Determine the (x, y) coordinate at the center of the cell enclosing the given text.  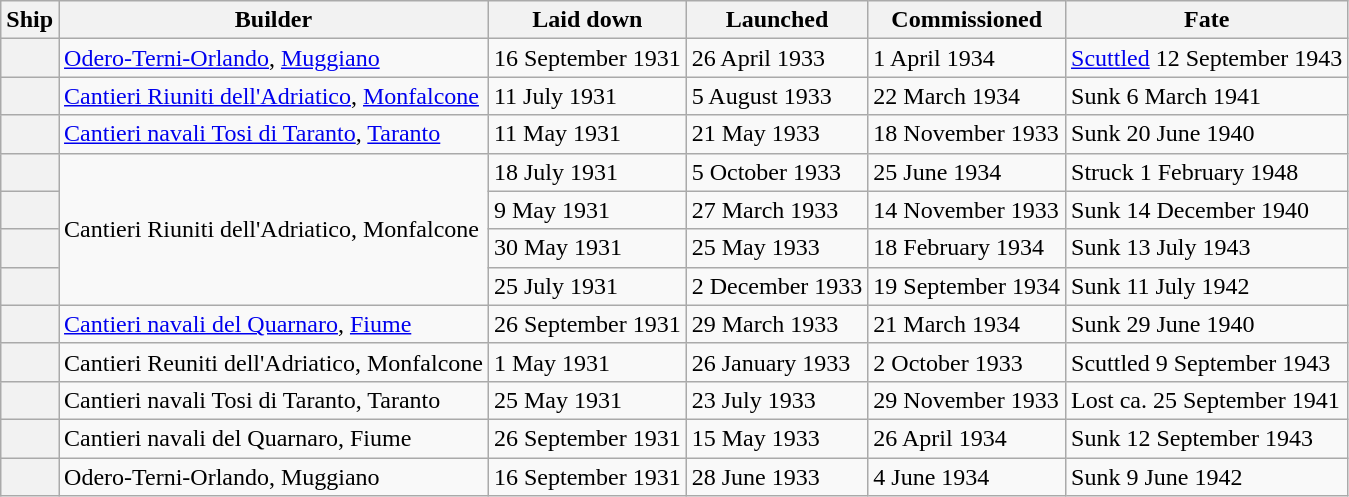
30 May 1931 (587, 248)
11 July 1931 (587, 96)
15 May 1933 (777, 438)
Scuttled 12 September 1943 (1207, 58)
2 October 1933 (967, 362)
5 October 1933 (777, 172)
29 March 1933 (777, 324)
Fate (1207, 20)
29 November 1933 (967, 400)
1 April 1934 (967, 58)
Commissioned (967, 20)
Sunk 29 June 1940 (1207, 324)
18 February 1934 (967, 248)
19 September 1934 (967, 286)
26 April 1934 (967, 438)
Sunk 11 July 1942 (1207, 286)
Struck 1 February 1948 (1207, 172)
Cantieri Reuniti dell'Adriatico, Monfalcone (274, 362)
25 May 1933 (777, 248)
23 July 1933 (777, 400)
Builder (274, 20)
Sunk 12 September 1943 (1207, 438)
25 July 1931 (587, 286)
25 June 1934 (967, 172)
27 March 1933 (777, 210)
Scuttled 9 September 1943 (1207, 362)
Sunk 13 July 1943 (1207, 248)
Sunk 14 December 1940 (1207, 210)
14 November 1933 (967, 210)
21 March 1934 (967, 324)
Sunk 20 June 1940 (1207, 134)
Ship (30, 20)
9 May 1931 (587, 210)
22 March 1934 (967, 96)
Sunk 9 June 1942 (1207, 477)
Laid down (587, 20)
Launched (777, 20)
18 November 1933 (967, 134)
26 April 1933 (777, 58)
Sunk 6 March 1941 (1207, 96)
18 July 1931 (587, 172)
11 May 1931 (587, 134)
26 January 1933 (777, 362)
5 August 1933 (777, 96)
1 May 1931 (587, 362)
28 June 1933 (777, 477)
4 June 1934 (967, 477)
25 May 1931 (587, 400)
21 May 1933 (777, 134)
Lost ca. 25 September 1941 (1207, 400)
2 December 1933 (777, 286)
